Scan for the cell matching the given text and deliver its (x, y) coordinate at center. 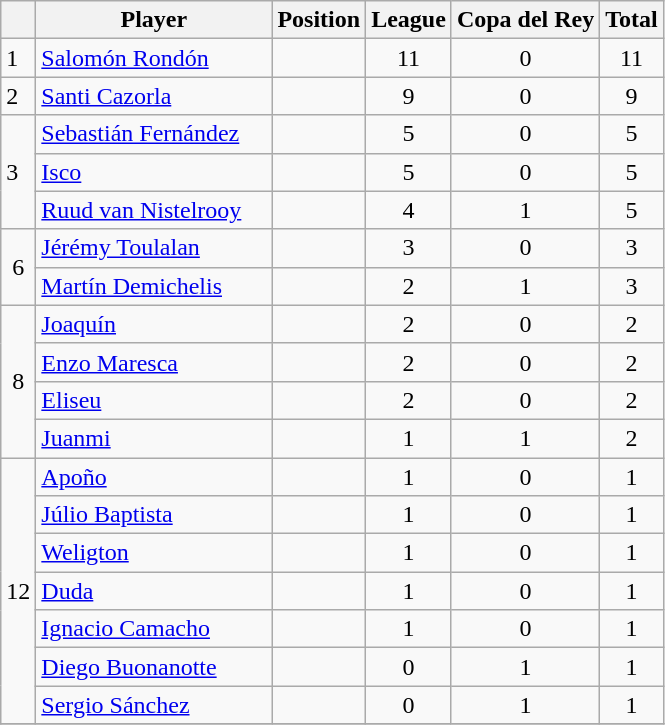
Martín Demichelis (154, 286)
Salomón Rondón (154, 58)
Jérémy Toulalan (154, 248)
Juanmi (154, 438)
Duda (154, 591)
Júlio Baptista (154, 515)
8 (18, 381)
12 (18, 591)
Player (154, 20)
Santi Cazorla (154, 96)
Position (319, 20)
Ruud van Nistelrooy (154, 210)
Copa del Rey (525, 20)
Sergio Sánchez (154, 705)
Eliseu (154, 400)
Joaquín (154, 324)
Diego Buonanotte (154, 667)
Isco (154, 172)
Apoño (154, 477)
Total (632, 20)
Sebastián Fernández (154, 134)
League (409, 20)
Weligton (154, 553)
6 (18, 267)
Ignacio Camacho (154, 629)
Enzo Maresca (154, 362)
4 (409, 210)
